Capture the cell that displays the provided text and extract its (x, y) central coordinate. 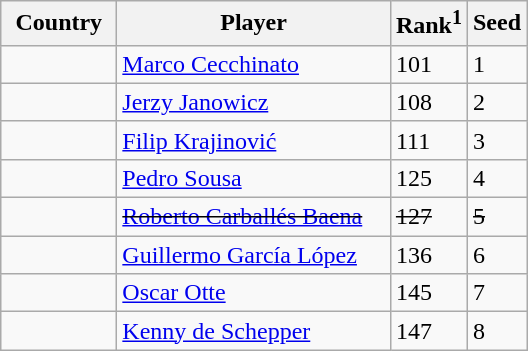
Country (59, 24)
101 (428, 64)
136 (428, 255)
Kenny de Schepper (254, 331)
4 (496, 178)
Pedro Sousa (254, 178)
108 (428, 102)
Jerzy Janowicz (254, 102)
8 (496, 331)
Oscar Otte (254, 293)
125 (428, 178)
Rank1 (428, 24)
1 (496, 64)
Filip Krajinović (254, 140)
111 (428, 140)
6 (496, 255)
147 (428, 331)
2 (496, 102)
145 (428, 293)
Guillermo García López (254, 255)
5 (496, 217)
Marco Cecchinato (254, 64)
7 (496, 293)
127 (428, 217)
Player (254, 24)
Seed (496, 24)
Roberto Carballés Baena (254, 217)
3 (496, 140)
